Output the [X, Y] coordinate of the center of the cell containing the given text.  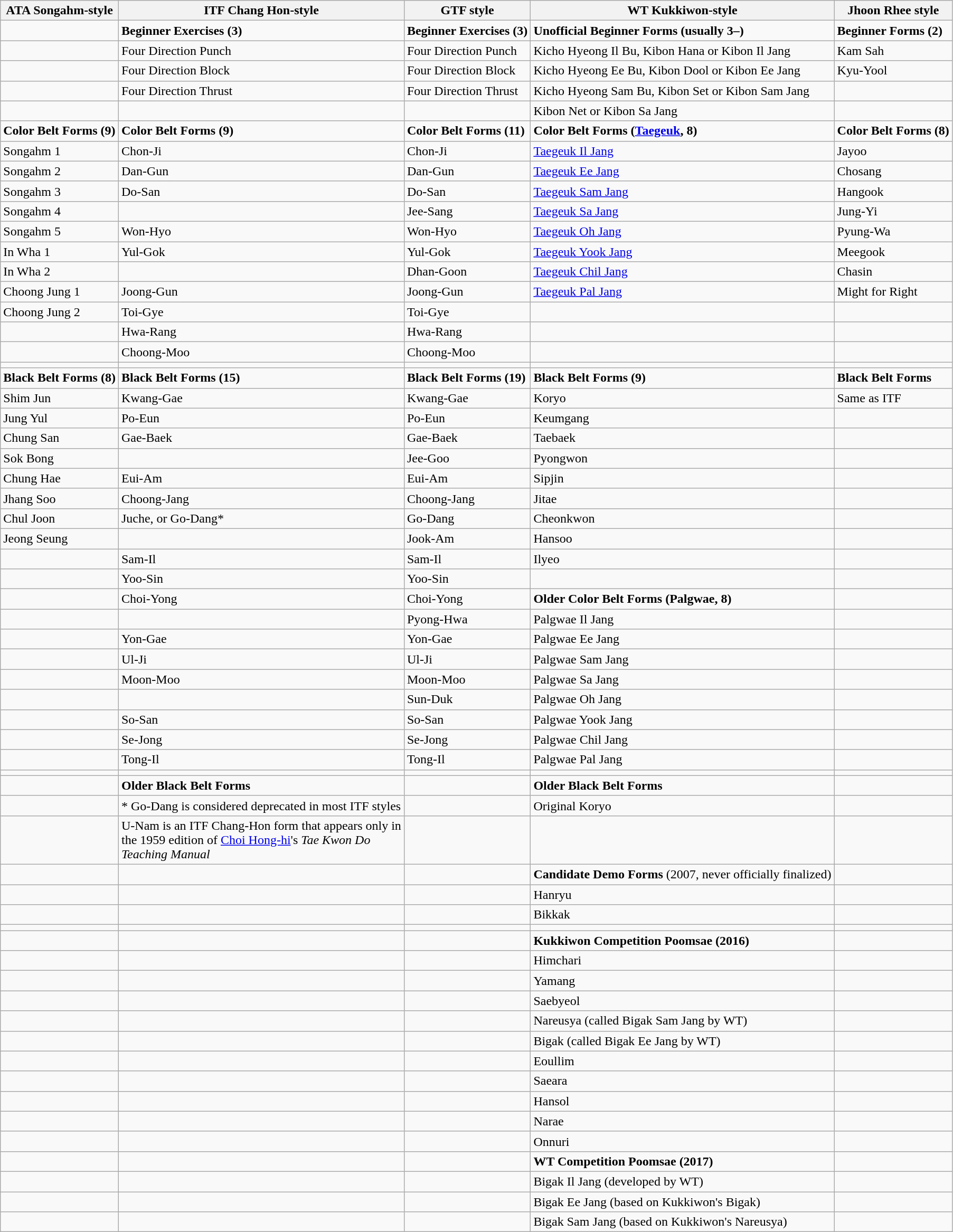
Chung Hae [60, 478]
ITF Chang Hon-style [261, 11]
GTF style [467, 11]
Chasin [893, 272]
Choong Jung 2 [60, 312]
Bigak Sam Jang (based on Kukkiwon's Nareusya) [682, 1222]
Taegeuk Sa Jang [682, 211]
Hansoo [682, 538]
Chosang [893, 171]
Taebaek [682, 438]
WT Kukkiwon-style [682, 11]
Original Koryo [682, 805]
Bigak Ee Jang (based on Kukkiwon's Bigak) [682, 1202]
Palgwae Sam Jang [682, 659]
Yamang [682, 981]
Taegeuk Ee Jang [682, 171]
Hangook [893, 191]
Palgwae Chil Jang [682, 740]
Saeara [682, 1081]
Kukkiwon Competition Poomsae (2016) [682, 941]
Cheonkwon [682, 518]
Candidate Demo Forms (2007, never officially finalized) [682, 874]
Nareusya (called Bigak Sam Jang by WT) [682, 1021]
Hansol [682, 1101]
Sun-Duk [467, 699]
ATA Songahm-style [60, 11]
Narae [682, 1121]
Kicho Hyeong Il Bu, Kibon Hana or Kibon Il Jang [682, 51]
Kyu-Yool [893, 71]
Taegeuk Sam Jang [682, 191]
Eoullim [682, 1061]
Kibon Net or Kibon Sa Jang [682, 111]
Palgwae Yook Jang [682, 719]
Chul Joon [60, 518]
Taegeuk Pal Jang [682, 292]
Black Belt Forms [893, 378]
Taegeuk Chil Jang [682, 272]
Songahm 5 [60, 231]
Color Belt Forms (8) [893, 131]
Bigak (called Bigak Ee Jang by WT) [682, 1041]
Might for Right [893, 292]
Pyong-Hwa [467, 619]
Songahm 2 [60, 171]
Black Belt Forms (8) [60, 378]
Same as ITF [893, 398]
In Wha 1 [60, 252]
Kicho Hyeong Sam Bu, Kibon Set or Kibon Sam Jang [682, 91]
Bigak Il Jang (developed by WT) [682, 1181]
Jeong Seung [60, 538]
Hanryu [682, 895]
Unofficial Beginner Forms (usually 3–) [682, 31]
Sok Bong [60, 458]
Black Belt Forms (9) [682, 378]
Shim Jun [60, 398]
Jung Yul [60, 418]
Older Color Belt Forms (Palgwae, 8) [682, 599]
Pyongwon [682, 458]
Keumgang [682, 418]
U-Nam is an ITF Chang-Hon form that appears only inthe 1959 edition of Choi Hong-hi's Tae Kwon DoTeaching Manual [261, 840]
* Go-Dang is considered deprecated in most ITF styles [261, 805]
Songahm 4 [60, 211]
Taegeuk Oh Jang [682, 231]
Jhoon Rhee style [893, 11]
Jung-Yi [893, 211]
Kicho Hyeong Ee Bu, Kibon Dool or Kibon Ee Jang [682, 71]
In Wha 2 [60, 272]
Taegeuk Il Jang [682, 151]
Sipjin [682, 478]
Dhan-Goon [467, 272]
Saebyeol [682, 1001]
Jayoo [893, 151]
Beginner Forms (2) [893, 31]
Onnuri [682, 1141]
Ilyeo [682, 559]
Songahm 1 [60, 151]
Juche, or Go-Dang* [261, 518]
Jitae [682, 498]
Koryo [682, 398]
Black Belt Forms (15) [261, 378]
Palgwae Pal Jang [682, 760]
WT Competition Poomsae (2017) [682, 1161]
Black Belt Forms (19) [467, 378]
Choong Jung 1 [60, 292]
Palgwae Sa Jang [682, 679]
Meegook [893, 252]
Go-Dang [467, 518]
Jook-Am [467, 538]
Kam Sah [893, 51]
Jee-Sang [467, 211]
Color Belt Forms (11) [467, 131]
Palgwae Oh Jang [682, 699]
Bikkak [682, 915]
Himchari [682, 961]
Jee-Goo [467, 458]
Pyung-Wa [893, 231]
Palgwae Ee Jang [682, 639]
Taegeuk Yook Jang [682, 252]
Jhang Soo [60, 498]
Chung San [60, 438]
Songahm 3 [60, 191]
Palgwae Il Jang [682, 619]
Color Belt Forms (Taegeuk, 8) [682, 131]
